Find where the given text appears and provide that cell's center as [x, y] coordinate. 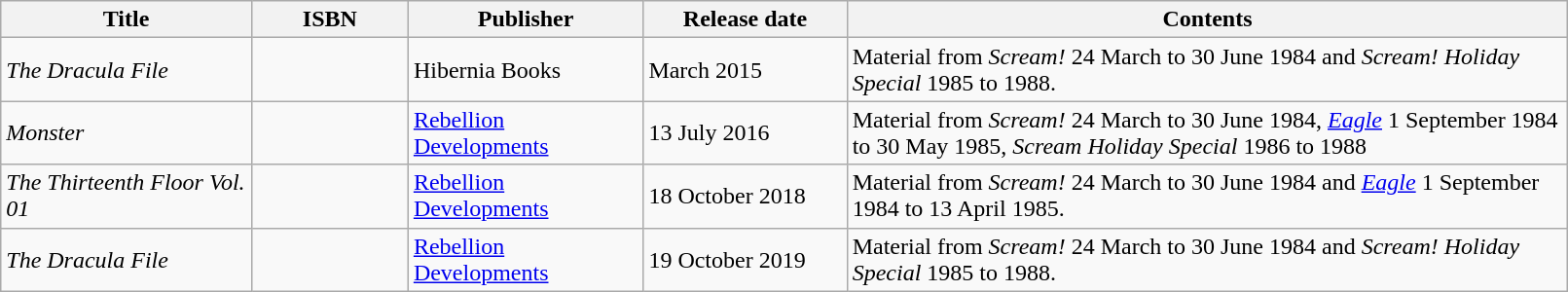
Monster [127, 132]
March 2015 [746, 70]
Release date [746, 19]
13 July 2016 [746, 132]
Material from Scream! 24 March to 30 June 1984 and Eagle 1 September 1984 to 13 April 1985. [1207, 197]
Hibernia Books [526, 70]
Contents [1207, 19]
The Thirteenth Floor Vol. 01 [127, 197]
18 October 2018 [746, 197]
19 October 2019 [746, 259]
Publisher [526, 19]
ISBN [329, 19]
Title [127, 19]
Material from Scream! 24 March to 30 June 1984, Eagle 1 September 1984 to 30 May 1985, Scream Holiday Special 1986 to 1988 [1207, 132]
